Identify which cell holds the provided text, then report its [x, y] central coordinate. 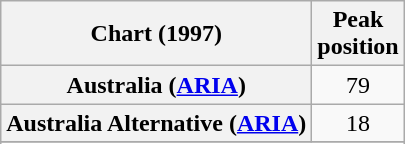
Australia (ARIA) [156, 85]
79 [358, 85]
18 [358, 123]
Australia Alternative (ARIA) [156, 123]
Chart (1997) [156, 34]
Peakposition [358, 34]
